Extract the [x, y] coordinate from the center of the cell holding the provided text.  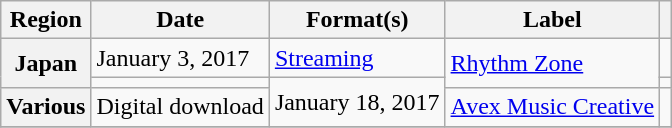
Various [46, 107]
Avex Music Creative [552, 107]
January 3, 2017 [180, 58]
Label [552, 20]
January 18, 2017 [357, 102]
Region [46, 20]
Date [180, 20]
Streaming [357, 58]
Format(s) [357, 20]
Digital download [180, 107]
Japan [46, 64]
Rhythm Zone [552, 64]
